Search for the cell housing the specified text and yield its (x, y) center coordinate. 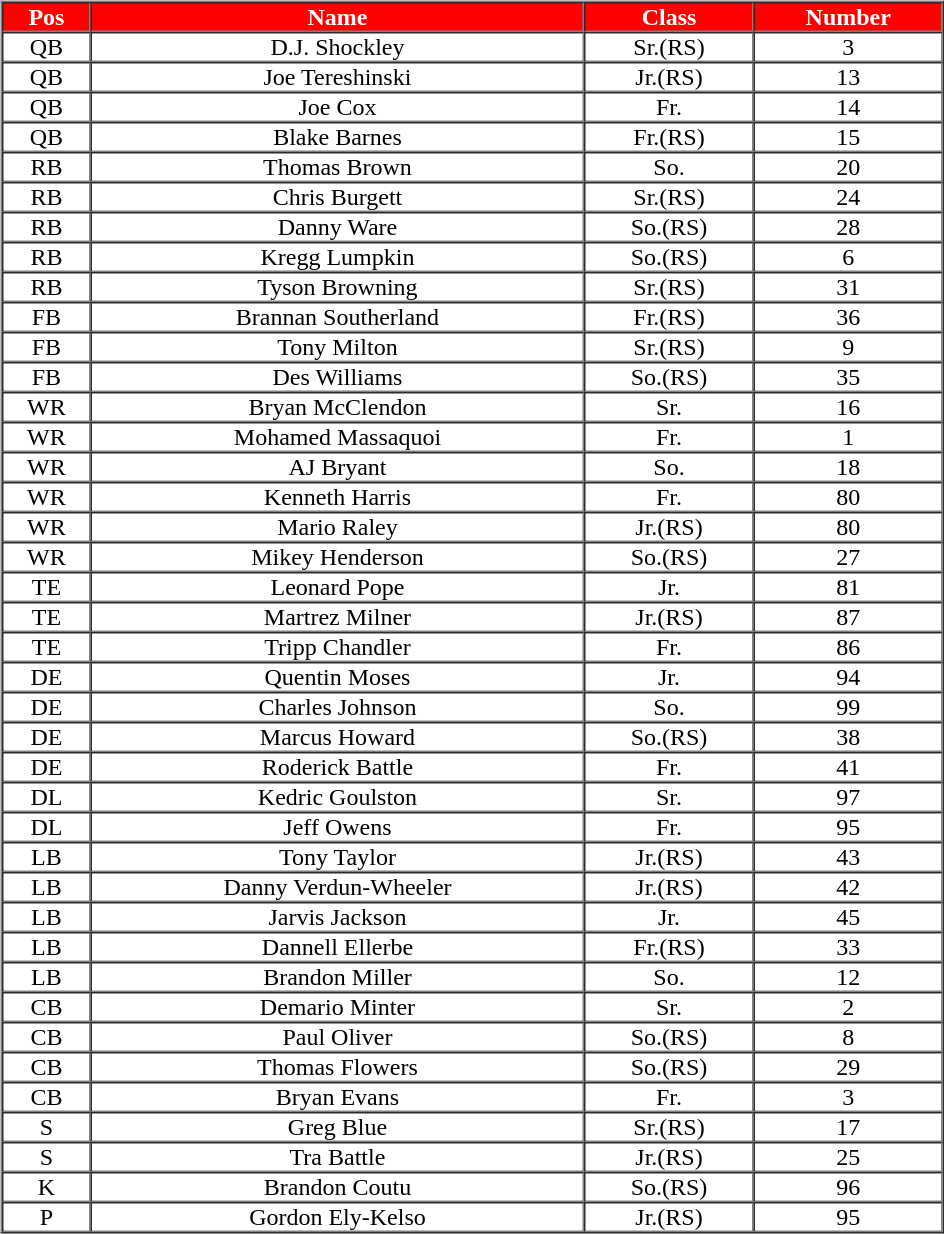
81 (848, 587)
Paul Oliver (338, 1037)
Tyson Browning (338, 287)
P (46, 1217)
6 (848, 257)
Thomas Brown (338, 167)
Jarvis Jackson (338, 917)
Thomas Flowers (338, 1067)
18 (848, 467)
41 (848, 767)
16 (848, 407)
94 (848, 677)
43 (848, 857)
12 (848, 977)
42 (848, 887)
8 (848, 1037)
Dannell Ellerbe (338, 947)
20 (848, 167)
1 (848, 437)
Tony Milton (338, 347)
Kregg Lumpkin (338, 257)
Danny Verdun-Wheeler (338, 887)
29 (848, 1067)
Brannan Southerland (338, 317)
31 (848, 287)
Chris Burgett (338, 197)
Bryan Evans (338, 1097)
24 (848, 197)
Jeff Owens (338, 827)
Kedric Goulston (338, 797)
Martrez Milner (338, 617)
AJ Bryant (338, 467)
Leonard Pope (338, 587)
Des Williams (338, 377)
Brandon Miller (338, 977)
Tripp Chandler (338, 647)
Tra Battle (338, 1157)
Kenneth Harris (338, 497)
Tony Taylor (338, 857)
13 (848, 77)
Greg Blue (338, 1127)
K (46, 1187)
35 (848, 377)
27 (848, 557)
33 (848, 947)
Roderick Battle (338, 767)
36 (848, 317)
Blake Barnes (338, 137)
Mohamed Massaquoi (338, 437)
28 (848, 227)
Demario Minter (338, 1007)
38 (848, 737)
45 (848, 917)
Danny Ware (338, 227)
96 (848, 1187)
Mikey Henderson (338, 557)
Charles Johnson (338, 707)
Quentin Moses (338, 677)
14 (848, 107)
Joe Tereshinski (338, 77)
Name (338, 17)
D.J. Shockley (338, 47)
86 (848, 647)
Mario Raley (338, 527)
Joe Cox (338, 107)
9 (848, 347)
97 (848, 797)
15 (848, 137)
99 (848, 707)
87 (848, 617)
Number (848, 17)
Marcus Howard (338, 737)
25 (848, 1157)
Pos (46, 17)
2 (848, 1007)
17 (848, 1127)
Bryan McClendon (338, 407)
Gordon Ely-Kelso (338, 1217)
Brandon Coutu (338, 1187)
Class (669, 17)
